Return [x, y] of the center of cell containing provided text 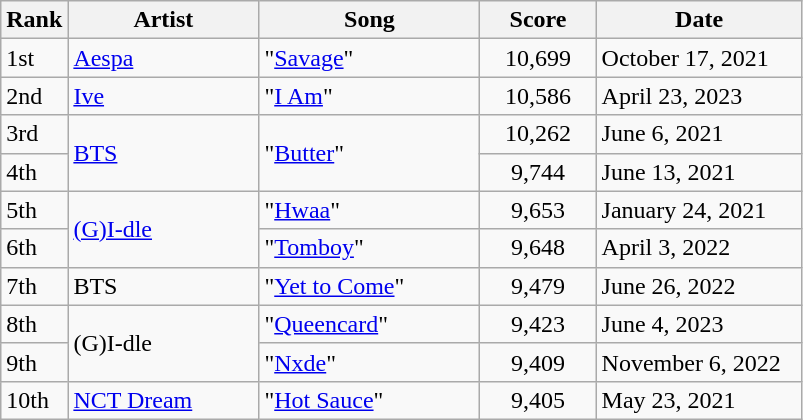
"Tomboy" [370, 248]
Artist [164, 20]
9,479 [538, 286]
10,262 [538, 134]
"Nxde" [370, 362]
1st [34, 58]
April 23, 2023 [699, 96]
April 3, 2022 [699, 248]
10th [34, 400]
9,405 [538, 400]
9,409 [538, 362]
9,744 [538, 172]
June 6, 2021 [699, 134]
6th [34, 248]
Date [699, 20]
Aespa [164, 58]
Score [538, 20]
Rank [34, 20]
"Hot Sauce" [370, 400]
9,648 [538, 248]
June 4, 2023 [699, 324]
October 17, 2021 [699, 58]
"Hwaa" [370, 210]
June 13, 2021 [699, 172]
3rd [34, 134]
November 6, 2022 [699, 362]
"Queencard" [370, 324]
10,699 [538, 58]
"Savage" [370, 58]
2nd [34, 96]
5th [34, 210]
4th [34, 172]
10,586 [538, 96]
9th [34, 362]
8th [34, 324]
7th [34, 286]
"Butter" [370, 153]
"I Am" [370, 96]
9,423 [538, 324]
9,653 [538, 210]
NCT Dream [164, 400]
January 24, 2021 [699, 210]
"Yet to Come" [370, 286]
June 26, 2022 [699, 286]
May 23, 2021 [699, 400]
Song [370, 20]
Ive [164, 96]
